Provide the [x, y] coordinate of the cell's center where the given text is located.  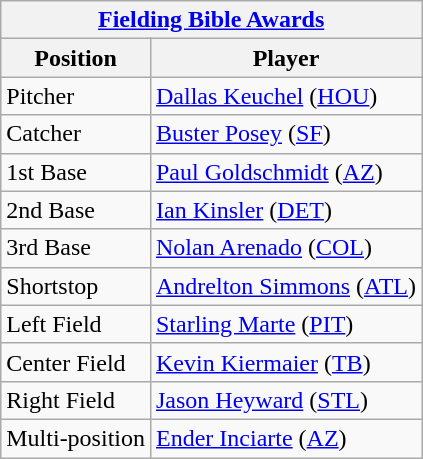
Pitcher [76, 96]
Nolan Arenado (COL) [286, 248]
Position [76, 58]
Buster Posey (SF) [286, 134]
Center Field [76, 362]
Shortstop [76, 286]
Paul Goldschmidt (AZ) [286, 172]
Left Field [76, 324]
Catcher [76, 134]
Kevin Kiermaier (TB) [286, 362]
Fielding Bible Awards [212, 20]
Player [286, 58]
Starling Marte (PIT) [286, 324]
2nd Base [76, 210]
Ian Kinsler (DET) [286, 210]
Dallas Keuchel (HOU) [286, 96]
1st Base [76, 172]
Multi-position [76, 438]
Right Field [76, 400]
3rd Base [76, 248]
Jason Heyward (STL) [286, 400]
Ender Inciarte (AZ) [286, 438]
Andrelton Simmons (ATL) [286, 286]
